From the cell containing the given text, extract its center point as (x, y) coordinate. 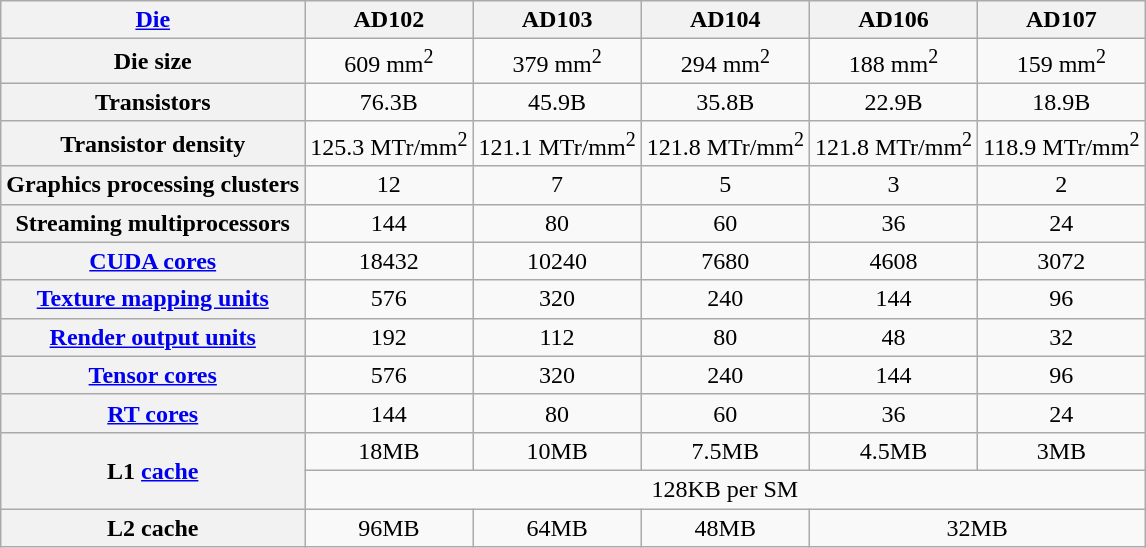
18.9B (1062, 102)
Streaming multiprocessors (153, 223)
112 (557, 337)
22.9B (893, 102)
Transistors (153, 102)
3072 (1062, 261)
128KB per SM (725, 489)
192 (389, 337)
Transistor density (153, 144)
159 mm2 (1062, 62)
CUDA cores (153, 261)
Texture mapping units (153, 299)
L2 cache (153, 528)
Die size (153, 62)
35.8B (725, 102)
294 mm2 (725, 62)
3MB (1062, 451)
4.5MB (893, 451)
188 mm2 (893, 62)
5 (725, 185)
18432 (389, 261)
2 (1062, 185)
379 mm2 (557, 62)
125.3 MTr/mm2 (389, 144)
18MB (389, 451)
64MB (557, 528)
3 (893, 185)
Graphics processing clusters (153, 185)
AD102 (389, 20)
48 (893, 337)
118.9 MTr/mm2 (1062, 144)
7680 (725, 261)
Tensor cores (153, 375)
32MB (977, 528)
Render output units (153, 337)
7 (557, 185)
AD106 (893, 20)
10MB (557, 451)
32 (1062, 337)
609 mm2 (389, 62)
10240 (557, 261)
48MB (725, 528)
96MB (389, 528)
AD107 (1062, 20)
AD104 (725, 20)
Die (153, 20)
7.5MB (725, 451)
12 (389, 185)
45.9B (557, 102)
RT cores (153, 413)
L1 cache (153, 470)
AD103 (557, 20)
4608 (893, 261)
121.1 MTr/mm2 (557, 144)
76.3B (389, 102)
